Output the [x, y] coordinate of the center of the cell containing the given text.  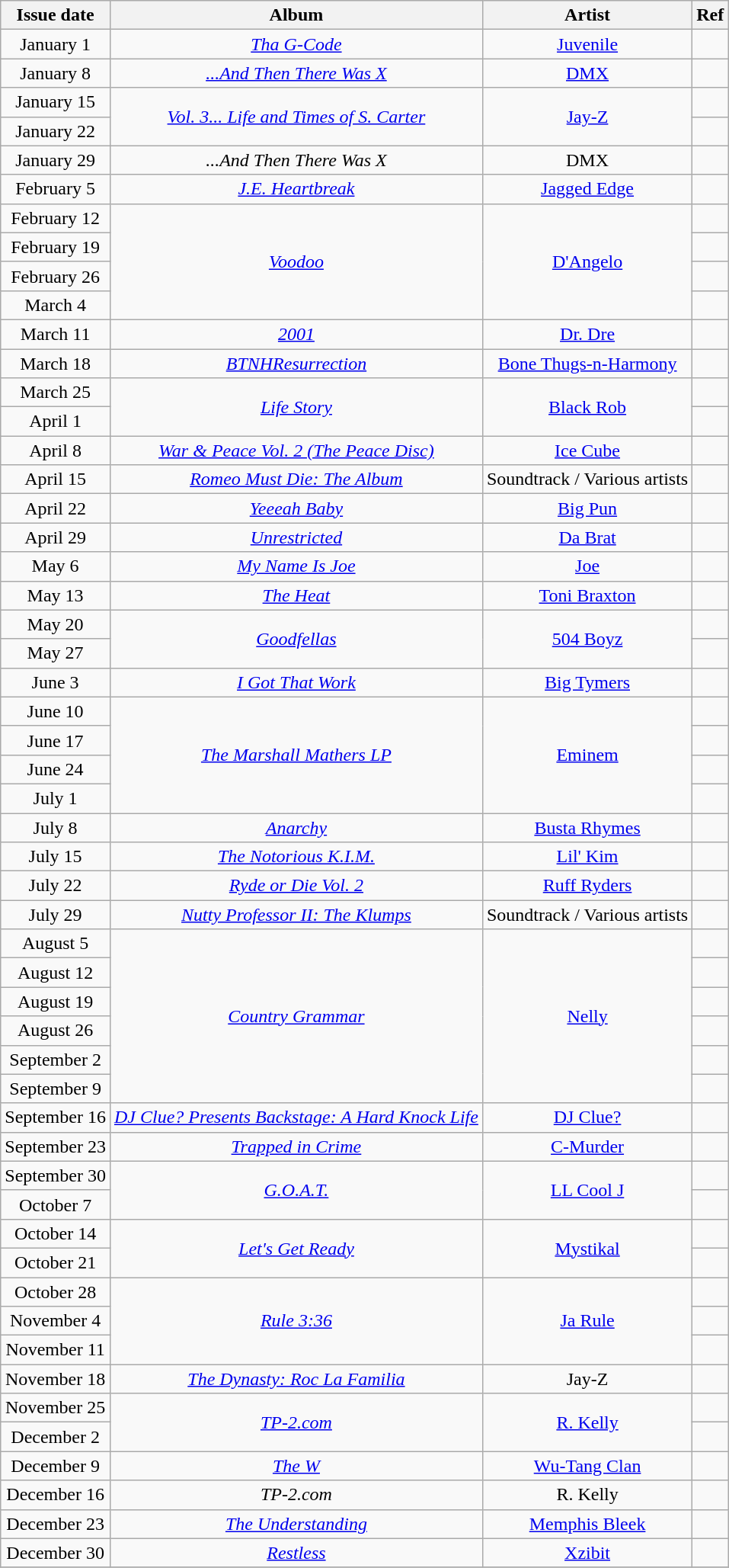
August 19 [56, 1002]
February 19 [56, 247]
September 16 [56, 1117]
March 11 [56, 334]
I Got That Work [296, 682]
Ja Rule [587, 1321]
August 5 [56, 944]
DJ Clue? [587, 1117]
Let's Get Ready [296, 1248]
October 14 [56, 1233]
July 15 [56, 857]
Big Pun [587, 508]
Nutty Professor II: The Klumps [296, 915]
C-Murder [587, 1146]
June 3 [56, 682]
The Marshall Mathers LP [296, 755]
504 Boyz [587, 639]
Ref [710, 15]
J.E. Heartbreak [296, 189]
Jagged Edge [587, 189]
November 25 [56, 1408]
Toni Braxton [587, 595]
LL Cool J [587, 1190]
December 23 [56, 1524]
Ryde or Die Vol. 2 [296, 886]
March 25 [56, 393]
Issue date [56, 15]
March 18 [56, 364]
November 18 [56, 1379]
Busta Rhymes [587, 827]
Goodfellas [296, 639]
Eminem [587, 755]
August 12 [56, 973]
May 20 [56, 624]
The Dynasty: Roc La Familia [296, 1379]
April 15 [56, 479]
January 1 [56, 44]
Country Grammar [296, 1016]
Mystikal [587, 1248]
Big Tymers [587, 682]
The Understanding [296, 1524]
December 9 [56, 1466]
June 17 [56, 740]
Tha G-Code [296, 44]
September 30 [56, 1175]
February 5 [56, 189]
Yeeeah Baby [296, 508]
Memphis Bleek [587, 1524]
September 23 [56, 1146]
January 15 [56, 102]
December 16 [56, 1495]
August 26 [56, 1031]
My Name Is Joe [296, 566]
Rule 3:36 [296, 1321]
Romeo Must Die: The Album [296, 479]
June 10 [56, 711]
January 29 [56, 160]
Anarchy [296, 827]
January 8 [56, 73]
Juvenile [587, 44]
December 30 [56, 1553]
May 27 [56, 653]
May 13 [56, 595]
February 12 [56, 218]
2001 [296, 334]
February 26 [56, 276]
April 29 [56, 537]
Trapped in Crime [296, 1146]
The W [296, 1466]
Joe [587, 566]
October 28 [56, 1292]
War & Peace Vol. 2 (The Peace Disc) [296, 451]
December 2 [56, 1437]
Voodoo [296, 261]
Wu-Tang Clan [587, 1466]
Lil' Kim [587, 857]
Vol. 3... Life and Times of S. Carter [296, 117]
Life Story [296, 407]
April 8 [56, 451]
April 22 [56, 508]
Bone Thugs-n-Harmony [587, 364]
DJ Clue? Presents Backstage: A Hard Knock Life [296, 1117]
October 21 [56, 1262]
January 22 [56, 131]
Nelly [587, 1016]
The Heat [296, 595]
July 1 [56, 798]
April 1 [56, 422]
March 4 [56, 305]
July 22 [56, 886]
Dr. Dre [587, 334]
Xzibit [587, 1553]
November 4 [56, 1321]
Artist [587, 15]
September 2 [56, 1060]
May 6 [56, 566]
October 7 [56, 1204]
The Notorious K.I.M. [296, 857]
G.O.A.T. [296, 1190]
Da Brat [587, 537]
BTNHResurrection [296, 364]
July 8 [56, 827]
November 11 [56, 1350]
June 24 [56, 769]
Ruff Ryders [587, 886]
September 9 [56, 1089]
D'Angelo [587, 261]
Restless [296, 1553]
Album [296, 15]
Black Rob [587, 407]
Unrestricted [296, 537]
Ice Cube [587, 451]
July 29 [56, 915]
